Return (X, Y) of the center of cell containing provided text 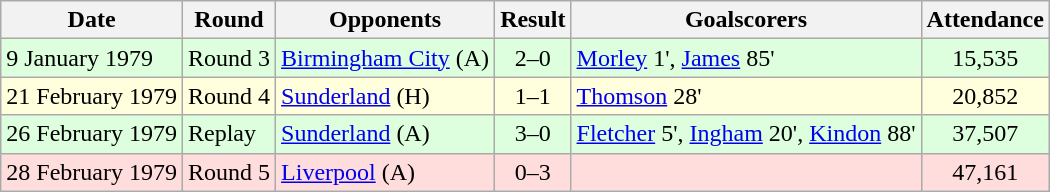
37,507 (985, 134)
Thomson 28' (746, 96)
20,852 (985, 96)
Replay (228, 134)
1–1 (533, 96)
Sunderland (H) (386, 96)
Attendance (985, 20)
28 February 1979 (92, 172)
Date (92, 20)
2–0 (533, 58)
21 February 1979 (92, 96)
3–0 (533, 134)
Result (533, 20)
Round 3 (228, 58)
Fletcher 5', Ingham 20', Kindon 88' (746, 134)
Morley 1', James 85' (746, 58)
Round 5 (228, 172)
9 January 1979 (92, 58)
Sunderland (A) (386, 134)
26 February 1979 (92, 134)
0–3 (533, 172)
15,535 (985, 58)
47,161 (985, 172)
Round 4 (228, 96)
Round (228, 20)
Opponents (386, 20)
Goalscorers (746, 20)
Birmingham City (A) (386, 58)
Liverpool (A) (386, 172)
